From the cell containing the given text, extract its center point as (x, y) coordinate. 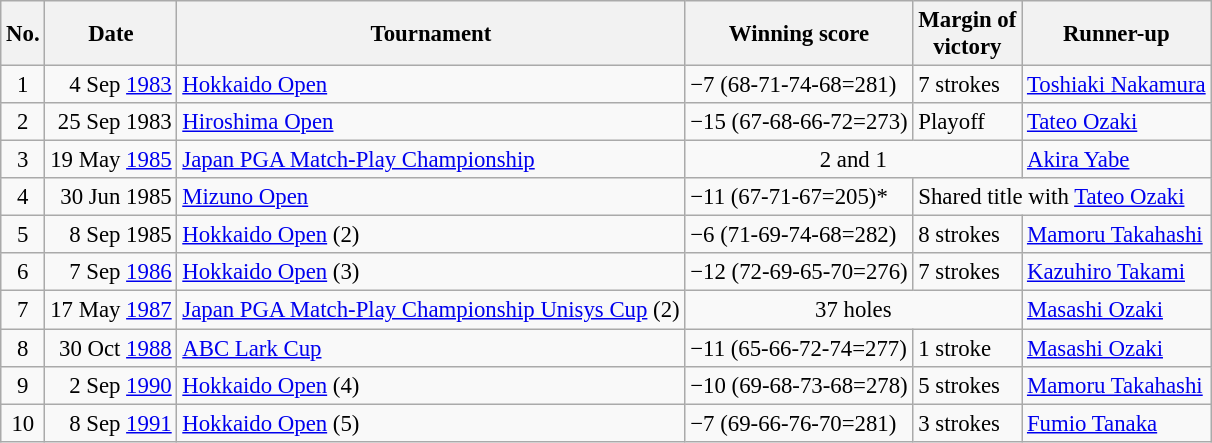
Fumio Tanaka (1116, 423)
25 Sep 1983 (111, 122)
2 and 1 (854, 160)
Shared title with Tateo Ozaki (1062, 197)
8 strokes (968, 235)
−7 (68-71-74-68=281) (799, 85)
6 (23, 273)
3 strokes (968, 423)
No. (23, 34)
9 (23, 385)
−6 (71-69-74-68=282) (799, 235)
−15 (67-68-66-72=273) (799, 122)
Hokkaido Open (5) (431, 423)
3 (23, 160)
4 (23, 197)
2 (23, 122)
Hokkaido Open (4) (431, 385)
−11 (65-66-72-74=277) (799, 348)
8 Sep 1985 (111, 235)
7 Sep 1986 (111, 273)
Japan PGA Match-Play Championship Unisys Cup (2) (431, 310)
Hokkaido Open (431, 85)
Mizuno Open (431, 197)
5 (23, 235)
30 Oct 1988 (111, 348)
Playoff (968, 122)
Winning score (799, 34)
17 May 1987 (111, 310)
30 Jun 1985 (111, 197)
ABC Lark Cup (431, 348)
37 holes (854, 310)
−7 (69-66-76-70=281) (799, 423)
Japan PGA Match-Play Championship (431, 160)
2 Sep 1990 (111, 385)
Kazuhiro Takami (1116, 273)
4 Sep 1983 (111, 85)
1 stroke (968, 348)
Margin ofvictory (968, 34)
5 strokes (968, 385)
Akira Yabe (1116, 160)
10 (23, 423)
19 May 1985 (111, 160)
Tournament (431, 34)
Toshiaki Nakamura (1116, 85)
Hokkaido Open (2) (431, 235)
Hokkaido Open (3) (431, 273)
−11 (67-71-67=205)* (799, 197)
8 Sep 1991 (111, 423)
Date (111, 34)
−10 (69-68-73-68=278) (799, 385)
8 (23, 348)
1 (23, 85)
−12 (72-69-65-70=276) (799, 273)
Runner-up (1116, 34)
Hiroshima Open (431, 122)
Tateo Ozaki (1116, 122)
7 (23, 310)
